Return [x, y] of the center of cell containing provided text 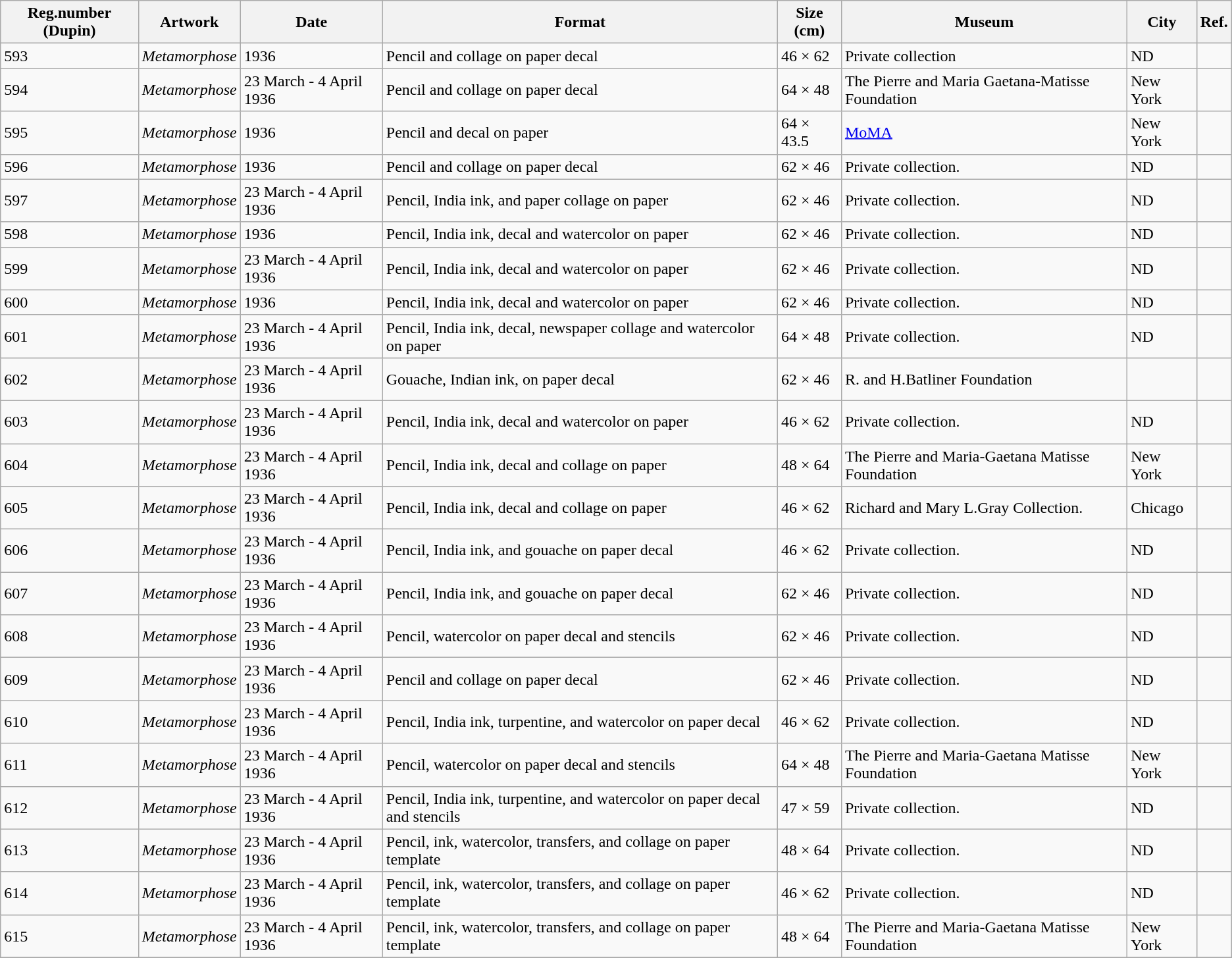
47 × 59 [809, 807]
MoMA [984, 133]
607 [70, 594]
613 [70, 851]
Richard and Mary L.Gray Collection. [984, 508]
Pencil, India ink, and paper collage on paper [580, 200]
597 [70, 200]
R. and H.Batliner Foundation [984, 379]
593 [70, 56]
Reg.number (Dupin) [70, 22]
605 [70, 508]
Pencil, India ink, turpentine, and watercolor on paper decal and stencils [580, 807]
Museum [984, 22]
604 [70, 465]
608 [70, 636]
610 [70, 722]
606 [70, 550]
Pencil, India ink, decal, newspaper collage and watercolor on paper [580, 336]
598 [70, 234]
Size (cm) [809, 22]
Private collection [984, 56]
612 [70, 807]
Pencil and decal on paper [580, 133]
594 [70, 90]
603 [70, 421]
Gouache, Indian ink, on paper decal [580, 379]
Ref. [1214, 22]
City [1162, 22]
Date [311, 22]
615 [70, 936]
Chicago [1162, 508]
602 [70, 379]
64 × 43.5 [809, 133]
595 [70, 133]
Pencil, India ink, turpentine, and watercolor on paper decal [580, 722]
The Pierre and Maria Gaetana-Matisse Foundation [984, 90]
599 [70, 269]
609 [70, 679]
601 [70, 336]
600 [70, 302]
596 [70, 167]
Artwork [190, 22]
614 [70, 893]
Format [580, 22]
611 [70, 765]
